Identify which cell holds the provided text, then report its [x, y] central coordinate. 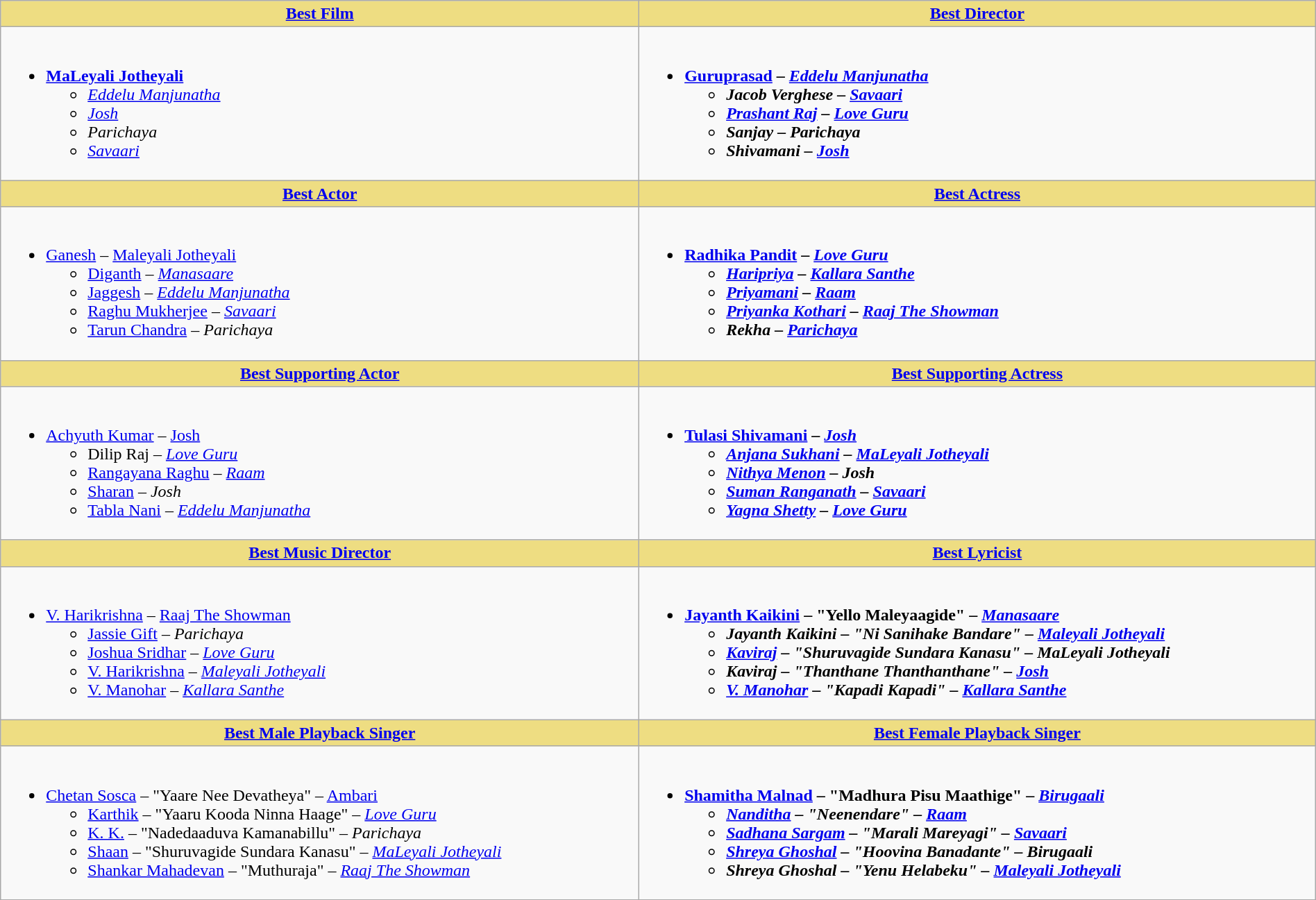
Best Actress [977, 194]
V. Harikrishna – Raaj The ShowmanJassie Gift – ParichayaJoshua Sridhar – Love GuruV. Harikrishna – Maleyali JotheyaliV. Manohar – Kallara Santhe [320, 643]
Best Director [977, 14]
MaLeyali JotheyaliEddelu ManjunathaJoshParichayaSavaari [320, 104]
Guruprasad – Eddelu ManjunathaJacob Verghese – SavaariPrashant Raj – Love GuruSanjay – ParichayaShivamani – Josh [977, 104]
Best Music Director [320, 553]
Ganesh – Maleyali JotheyaliDiganth – ManasaareJaggesh – Eddelu ManjunathaRaghu Mukherjee – SavaariTarun Chandra – Parichaya [320, 283]
Best Female Playback Singer [977, 733]
Best Actor [320, 194]
Best Supporting Actress [977, 373]
Best Male Playback Singer [320, 733]
Radhika Pandit – Love GuruHaripriya – Kallara SanthePriyamani – RaamPriyanka Kothari – Raaj The ShowmanRekha – Parichaya [977, 283]
Best Lyricist [977, 553]
Best Film [320, 14]
Best Supporting Actor [320, 373]
Tulasi Shivamani – JoshAnjana Sukhani – MaLeyali JotheyaliNithya Menon – JoshSuman Ranganath – SavaariYagna Shetty – Love Guru [977, 464]
Achyuth Kumar – JoshDilip Raj – Love GuruRangayana Raghu – RaamSharan – JoshTabla Nani – Eddelu Manjunatha [320, 464]
